Identify which cell holds the provided text, then report its [x, y] central coordinate. 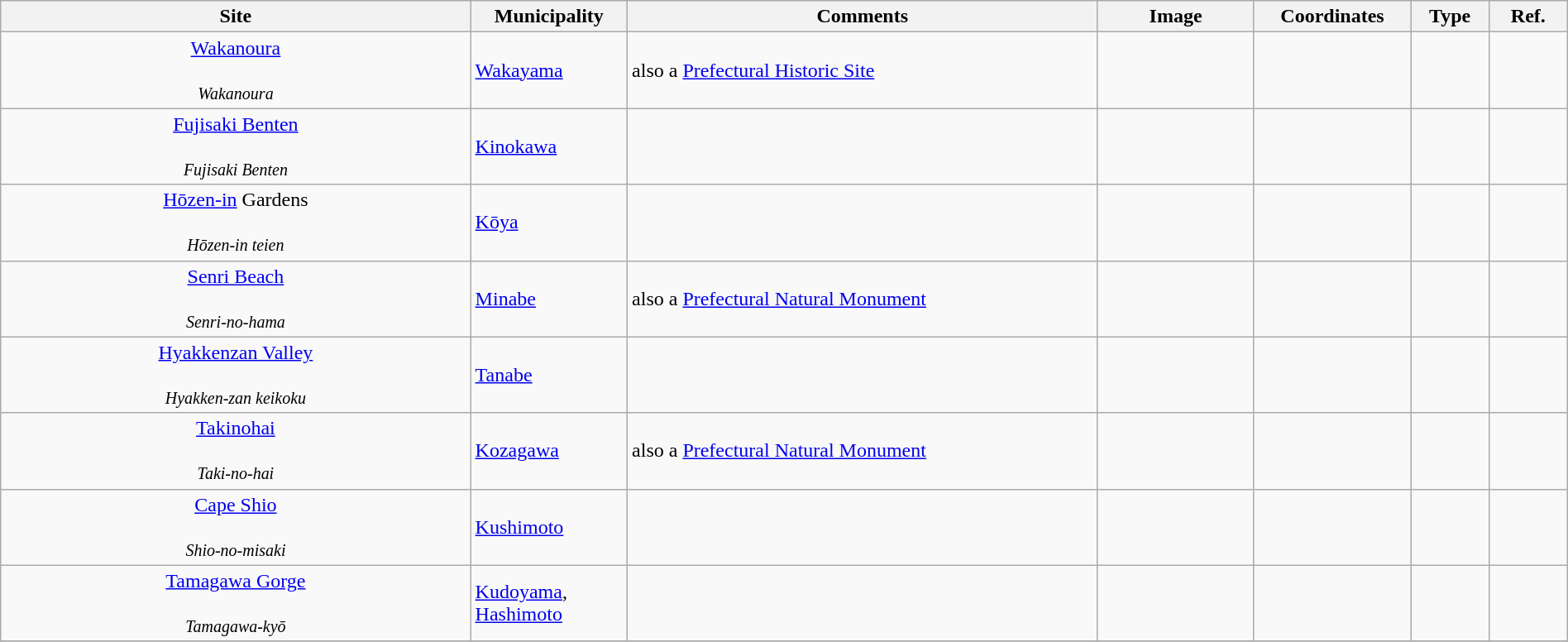
Kozagawa [549, 451]
WakanouraWakanoura [236, 70]
Hyakkenzan ValleyHyakken-zan keikoku [236, 375]
Ref. [1528, 17]
Senri BeachSenri-no-hama [236, 299]
Kudoyama, Hashimoto [549, 603]
Site [236, 17]
Minabe [549, 299]
Coordinates [1331, 17]
Image [1176, 17]
Fujisaki BentenFujisaki Benten [236, 146]
Tanabe [549, 375]
Hōzen-in GardensHōzen-in teien [236, 223]
Tamagawa GorgeTamagawa-kyō [236, 603]
also a Prefectural Historic Site [863, 70]
Kinokawa [549, 146]
TakinohaiTaki-no-hai [236, 451]
Comments [863, 17]
Wakayama [549, 70]
Cape ShioShio-no-misaki [236, 527]
Kushimoto [549, 527]
Type [1451, 17]
Municipality [549, 17]
Kōya [549, 223]
